For the text-containing cell, return its midpoint in [x, y] coordinate format. 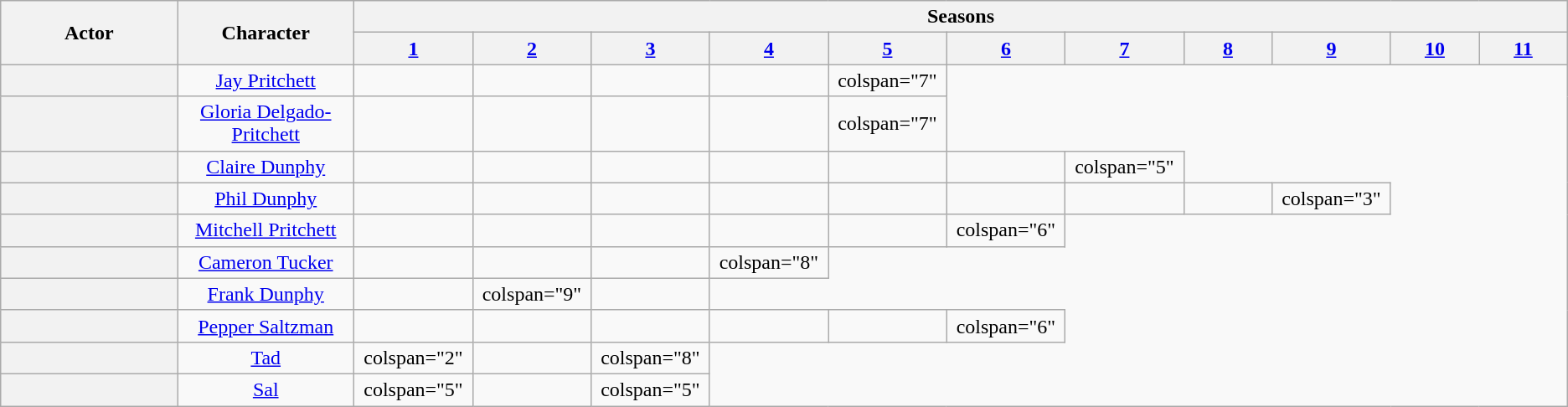
Sal [266, 389]
8 [1228, 49]
6 [1005, 49]
7 [1124, 49]
colspan="9" [531, 294]
4 [769, 49]
Tad [266, 358]
Phil Dunphy [266, 198]
3 [650, 49]
Mitchell Pritchett [266, 230]
Jay Pritchett [266, 80]
colspan="2" [414, 358]
5 [888, 49]
Pepper Saltzman [266, 326]
10 [1434, 49]
Cameron Tucker [266, 262]
9 [1332, 49]
Gloria Delgado-Pritchett [266, 124]
Seasons [962, 17]
colspan="3" [1332, 198]
Character [266, 33]
2 [531, 49]
Claire Dunphy [266, 167]
Frank Dunphy [266, 294]
1 [414, 49]
11 [1524, 49]
Actor [89, 33]
